Pinpoint the cell where the given text exists, returning its (X, Y) midpoint coordinate. 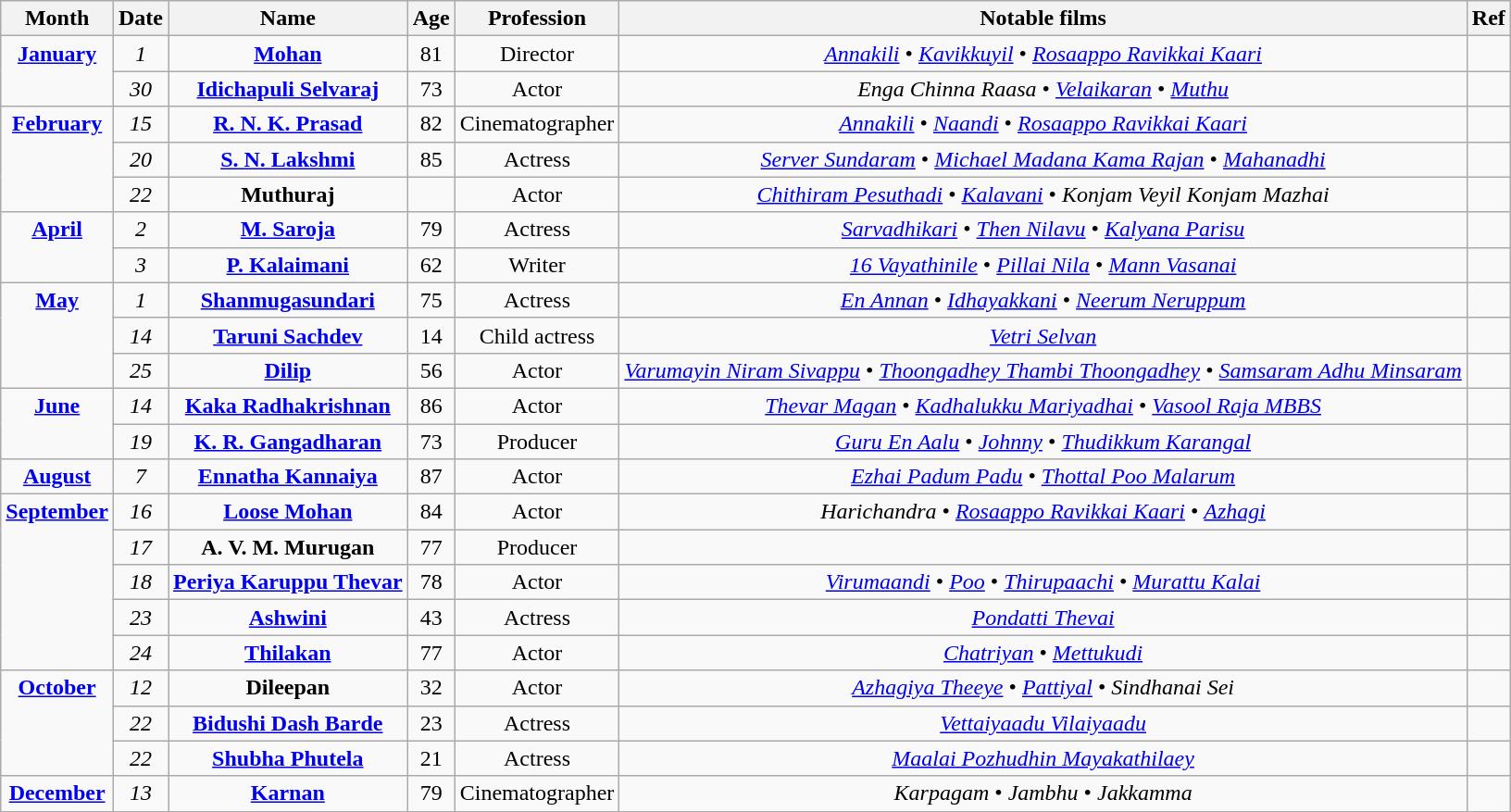
June (57, 423)
Profession (537, 19)
Virumaandi • Poo • Thirupaachi • Murattu Kalai (1043, 582)
Dilip (289, 370)
21 (431, 758)
43 (431, 618)
3 (141, 265)
Vettaiyaadu Vilaiyaadu (1043, 723)
18 (141, 582)
Maalai Pozhudhin Mayakathilaey (1043, 758)
Azhagiya Theeye • Pattiyal • Sindhanai Sei (1043, 688)
87 (431, 477)
August (57, 477)
P. Kalaimani (289, 265)
Ennatha Kannaiya (289, 477)
May (57, 335)
Taruni Sachdev (289, 335)
Karpagam • Jambhu • Jakkamma (1043, 793)
24 (141, 653)
Shanmugasundari (289, 300)
Date (141, 19)
Sarvadhikari • Then Nilavu • Kalyana Parisu (1043, 230)
R. N. K. Prasad (289, 124)
84 (431, 512)
A. V. M. Murugan (289, 547)
Idichapuli Selvaraj (289, 89)
Vetri Selvan (1043, 335)
Thilakan (289, 653)
Periya Karuppu Thevar (289, 582)
13 (141, 793)
17 (141, 547)
25 (141, 370)
Thevar Magan • Kadhalukku Mariyadhai • Vasool Raja MBBS (1043, 406)
86 (431, 406)
October (57, 723)
M. Saroja (289, 230)
78 (431, 582)
81 (431, 54)
Shubha Phutela (289, 758)
Ref (1489, 19)
16 (141, 512)
Name (289, 19)
Bidushi Dash Barde (289, 723)
Notable films (1043, 19)
Enga Chinna Raasa • Velaikaran • Muthu (1043, 89)
62 (431, 265)
75 (431, 300)
Annakili • Kavikkuyil • Rosaappo Ravikkai Kaari (1043, 54)
February (57, 159)
20 (141, 159)
December (57, 793)
56 (431, 370)
K. R. Gangadharan (289, 442)
Mohan (289, 54)
85 (431, 159)
Dileepan (289, 688)
September (57, 582)
Ashwini (289, 618)
Muthuraj (289, 194)
Karnan (289, 793)
Age (431, 19)
En Annan • Idhayakkani • Neerum Neruppum (1043, 300)
Chithiram Pesuthadi • Kalavani • Konjam Veyil Konjam Mazhai (1043, 194)
82 (431, 124)
Annakili • Naandi • Rosaappo Ravikkai Kaari (1043, 124)
Server Sundaram • Michael Madana Kama Rajan • Mahanadhi (1043, 159)
Varumayin Niram Sivappu • Thoongadhey Thambi Thoongadhey • Samsaram Adhu Minsaram (1043, 370)
Child actress (537, 335)
Harichandra • Rosaappo Ravikkai Kaari • Azhagi (1043, 512)
Pondatti Thevai (1043, 618)
Director (537, 54)
12 (141, 688)
Ezhai Padum Padu • Thottal Poo Malarum (1043, 477)
32 (431, 688)
16 Vayathinile • Pillai Nila • Mann Vasanai (1043, 265)
April (57, 247)
January (57, 71)
Loose Mohan (289, 512)
Guru En Aalu • Johnny • Thudikkum Karangal (1043, 442)
Chatriyan • Mettukudi (1043, 653)
7 (141, 477)
30 (141, 89)
S. N. Lakshmi (289, 159)
2 (141, 230)
Month (57, 19)
Writer (537, 265)
19 (141, 442)
Kaka Radhakrishnan (289, 406)
15 (141, 124)
